From the cell containing the given text, extract its center point as [x, y] coordinate. 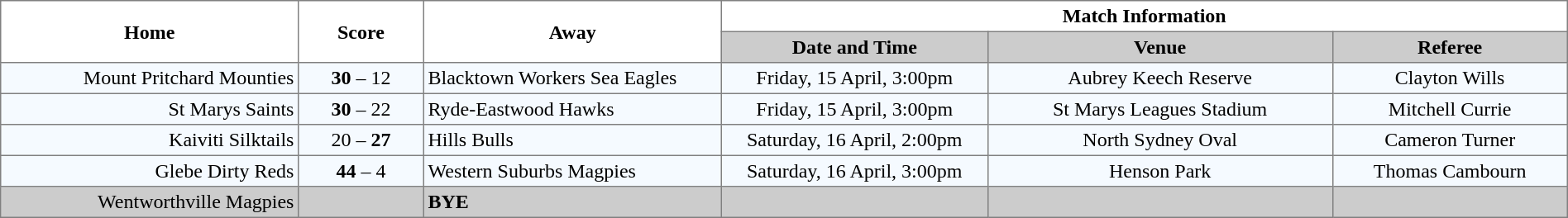
Hills Bulls [572, 140]
Referee [1450, 47]
Saturday, 16 April, 2:00pm [854, 140]
Cameron Turner [1450, 140]
BYE [572, 202]
Mitchell Currie [1450, 109]
Glebe Dirty Reds [150, 171]
North Sydney Oval [1159, 140]
Ryde-Eastwood Hawks [572, 109]
St Marys Saints [150, 109]
44 – 4 [361, 171]
30 – 12 [361, 78]
Date and Time [854, 47]
30 – 22 [361, 109]
Venue [1159, 47]
Saturday, 16 April, 3:00pm [854, 171]
Western Suburbs Magpies [572, 171]
20 – 27 [361, 140]
Home [150, 31]
Mount Pritchard Mounties [150, 78]
Thomas Cambourn [1450, 171]
Away [572, 31]
Wentworthville Magpies [150, 202]
Henson Park [1159, 171]
Aubrey Keech Reserve [1159, 78]
Blacktown Workers Sea Eagles [572, 78]
St Marys Leagues Stadium [1159, 109]
Clayton Wills [1450, 78]
Score [361, 31]
Match Information [1145, 17]
Kaiviti Silktails [150, 140]
